For the text-containing cell, return its midpoint in [X, Y] coordinate format. 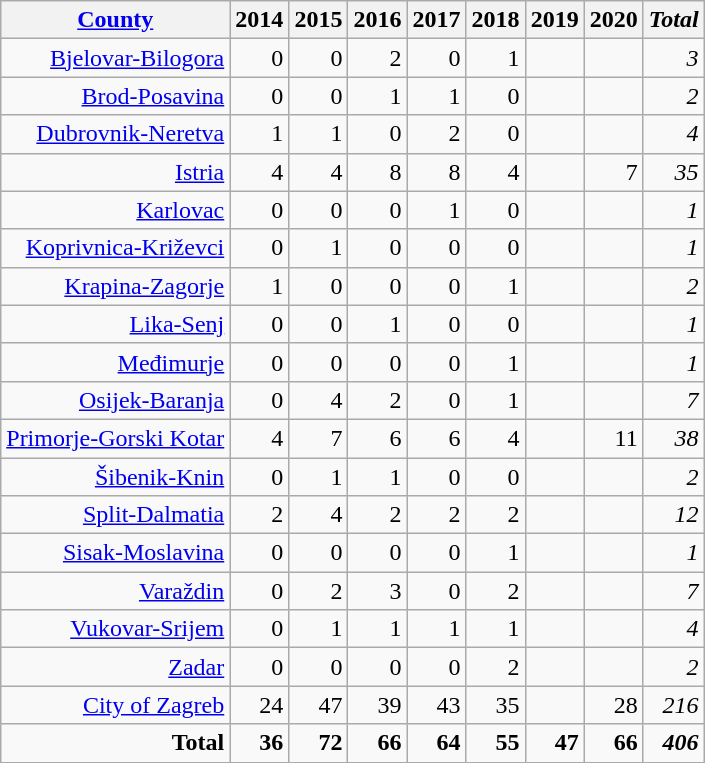
2020 [614, 20]
28 [614, 705]
36 [260, 743]
12 [674, 515]
2015 [318, 20]
Primorje-Gorski Kotar [116, 438]
38 [674, 438]
Sisak-Moslavina [116, 553]
Lika-Senj [116, 324]
Brod-Posavina [116, 96]
72 [318, 743]
406 [674, 743]
Vukovar-Srijem [116, 629]
Šibenik-Knin [116, 477]
Istria [116, 172]
2019 [554, 20]
2014 [260, 20]
2016 [378, 20]
24 [260, 705]
City of Zagreb [116, 705]
43 [436, 705]
Karlovac [116, 210]
Dubrovnik-Neretva [116, 134]
Osijek-Baranja [116, 400]
2018 [496, 20]
County [116, 20]
Bjelovar-Bilogora [116, 58]
2017 [436, 20]
64 [436, 743]
Split-Dalmatia [116, 515]
Zadar [116, 667]
216 [674, 705]
11 [614, 438]
Varaždin [116, 591]
Koprivnica-Križevci [116, 248]
Krapina-Zagorje [116, 286]
Međimurje [116, 362]
39 [378, 705]
55 [496, 743]
